Search for the cell housing the specified text and yield its [X, Y] center coordinate. 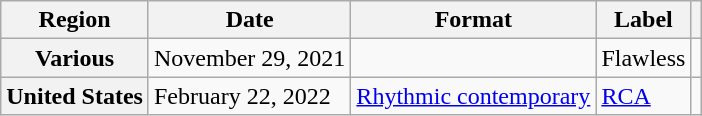
November 29, 2021 [249, 58]
Label [644, 20]
Flawless [644, 58]
Rhythmic contemporary [474, 96]
RCA [644, 96]
United States [75, 96]
Date [249, 20]
Format [474, 20]
Various [75, 58]
February 22, 2022 [249, 96]
Region [75, 20]
